Identify which cell holds the provided text, then report its [X, Y] central coordinate. 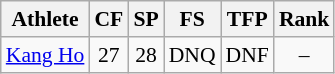
DNF [248, 55]
DNQ [192, 55]
SP [146, 19]
FS [192, 19]
Rank [304, 19]
Kang Ho [46, 55]
28 [146, 55]
TFP [248, 19]
27 [108, 55]
– [304, 55]
CF [108, 19]
Athlete [46, 19]
